Search for the cell housing the specified text and yield its [x, y] center coordinate. 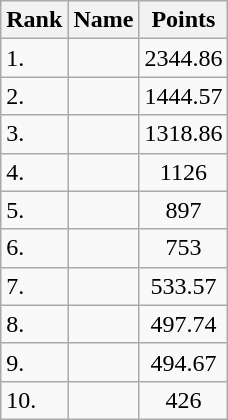
1444.57 [184, 96]
10. [34, 400]
8. [34, 324]
1. [34, 58]
426 [184, 400]
7. [34, 286]
3. [34, 134]
9. [34, 362]
533.57 [184, 286]
4. [34, 172]
497.74 [184, 324]
6. [34, 248]
753 [184, 248]
Name [104, 20]
897 [184, 210]
2. [34, 96]
Rank [34, 20]
Points [184, 20]
5. [34, 210]
1318.86 [184, 134]
494.67 [184, 362]
1126 [184, 172]
2344.86 [184, 58]
